Pinpoint the cell where the given text exists, returning its (x, y) midpoint coordinate. 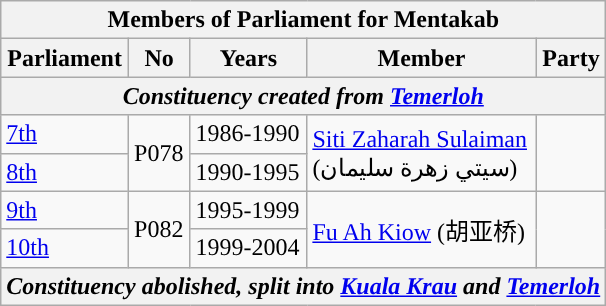
Members of Parliament for Mentakab (304, 20)
No (160, 58)
8th (65, 172)
Years (248, 58)
1986-1990 (248, 134)
P078 (160, 153)
1995-1999 (248, 210)
1999-2004 (248, 248)
Constituency created from Temerloh (304, 96)
Fu Ah Kiow (胡亚桥) (422, 229)
Parliament (65, 58)
Siti Zaharah Sulaiman (سيتي زهرة سليمان) (422, 153)
7th (65, 134)
Party (571, 58)
Constituency abolished, split into Kuala Krau and Temerloh (304, 286)
9th (65, 210)
P082 (160, 229)
Member (422, 58)
1990-1995 (248, 172)
10th (65, 248)
